Locate the cell with the specified text and output its [x, y] center coordinate. 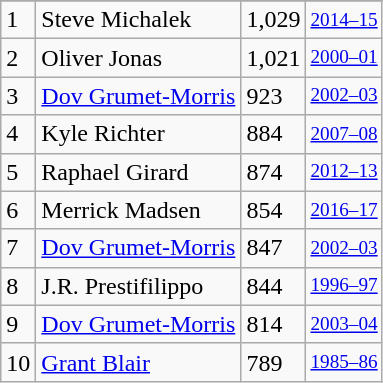
923 [274, 96]
2003–04 [344, 324]
789 [274, 362]
10 [18, 362]
7 [18, 248]
844 [274, 286]
6 [18, 210]
1985–86 [344, 362]
3 [18, 96]
2016–17 [344, 210]
J.R. Prestifilippo [138, 286]
1,021 [274, 58]
2012–13 [344, 172]
Kyle Richter [138, 134]
4 [18, 134]
1 [18, 20]
Oliver Jonas [138, 58]
Raphael Girard [138, 172]
5 [18, 172]
2000–01 [344, 58]
847 [274, 248]
1,029 [274, 20]
854 [274, 210]
9 [18, 324]
2 [18, 58]
2014–15 [344, 20]
814 [274, 324]
874 [274, 172]
884 [274, 134]
2007–08 [344, 134]
8 [18, 286]
Merrick Madsen [138, 210]
1996–97 [344, 286]
Steve Michalek [138, 20]
Grant Blair [138, 362]
